Return [x, y] of the center of cell containing provided text 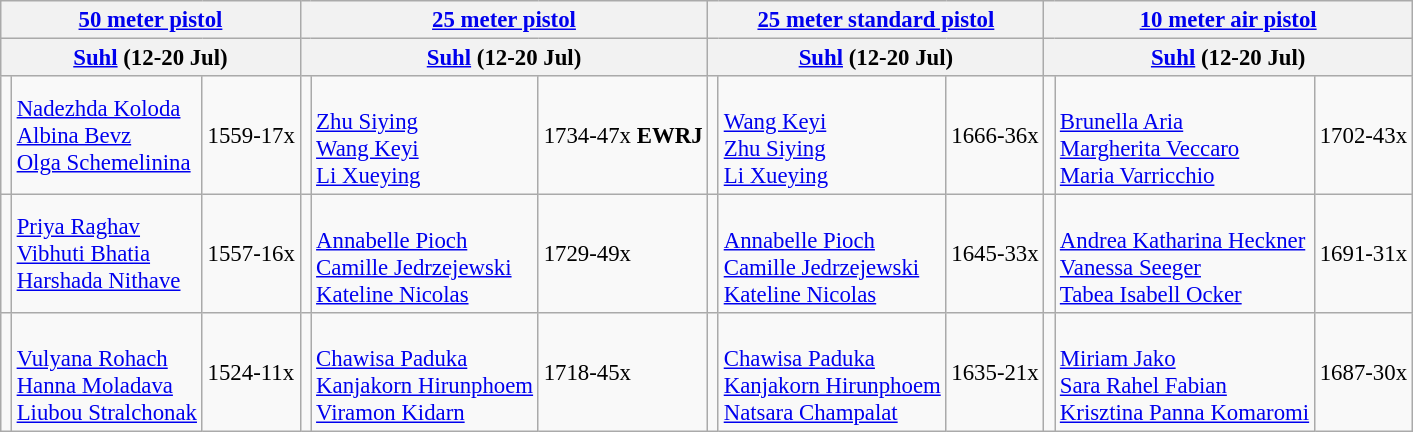
Andrea Katharina HecknerVanessa SeegerTabea Isabell Ocker [1185, 254]
50 meter pistol [150, 20]
1635-21x [995, 372]
1559-17x [251, 136]
1524-11x [251, 372]
1557-16x [251, 254]
Priya RaghavVibhuti BhatiaHarshada Nithave [106, 254]
25 meter pistol [504, 20]
25 meter standard pistol [876, 20]
1691-31x [1363, 254]
Vulyana RohachHanna MoladavaLiubou Stralchonak [106, 372]
Chawisa PadukaKanjakorn HirunphoemViramon Kidarn [425, 372]
1666-36x [995, 136]
1702-43x [1363, 136]
Miriam JakoSara Rahel FabianKrisztina Panna Komaromi [1185, 372]
1734-47x EWRJ [622, 136]
Nadezhda KolodaAlbina BevzOlga Schemelinina [106, 136]
1687-30x [1363, 372]
Brunella AriaMargherita VeccaroMaria Varricchio [1185, 136]
1729-49x [622, 254]
10 meter air pistol [1228, 20]
1718-45x [622, 372]
Chawisa PadukaKanjakorn HirunphoemNatsara Champalat [832, 372]
1645-33x [995, 254]
Wang KeyiZhu SiyingLi Xueying [832, 136]
Zhu SiyingWang KeyiLi Xueying [425, 136]
